Pinpoint the cell where the given text exists, returning its [x, y] midpoint coordinate. 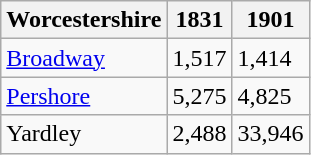
1831 [200, 20]
Yardley [84, 134]
Worcestershire [84, 20]
1,414 [270, 58]
4,825 [270, 96]
5,275 [200, 96]
Broadway [84, 58]
2,488 [200, 134]
1901 [270, 20]
1,517 [200, 58]
33,946 [270, 134]
Pershore [84, 96]
